Return [x, y] of the center of cell containing provided text 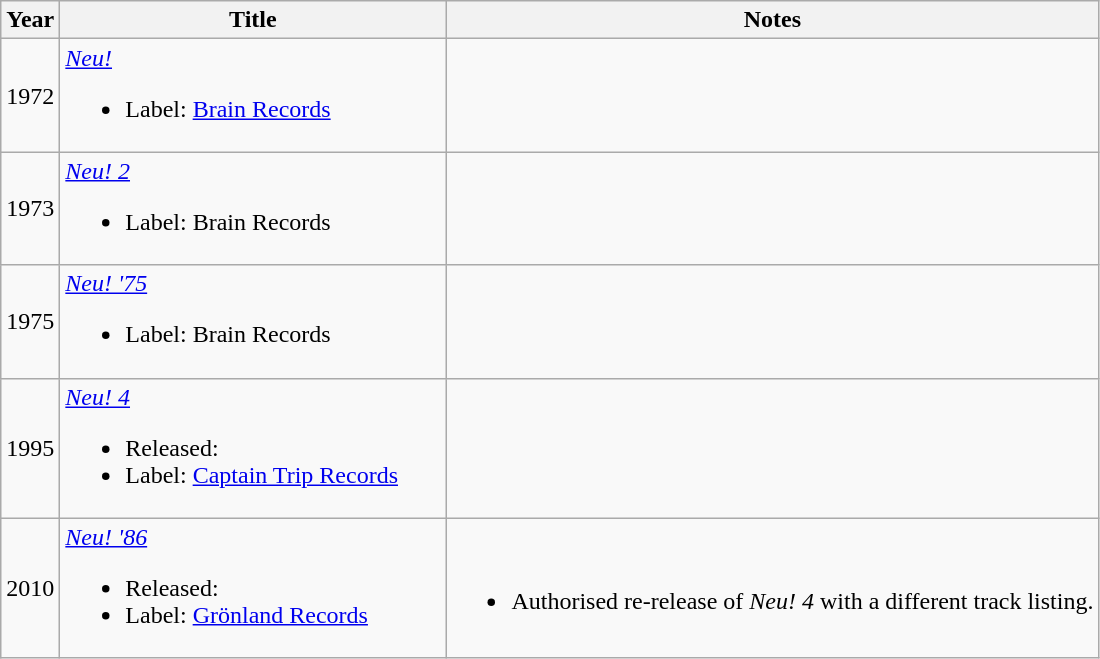
Neu! '86Released: Label: Grönland Records [253, 588]
Notes [772, 20]
1995 [30, 448]
Neu! 4Released: Label: Captain Trip Records [253, 448]
1972 [30, 96]
Year [30, 20]
Neu! '75Label: Brain Records [253, 322]
2010 [30, 588]
Title [253, 20]
1973 [30, 208]
Authorised re-release of Neu! 4 with a different track listing. [772, 588]
Neu!Label: Brain Records [253, 96]
1975 [30, 322]
Neu! 2Label: Brain Records [253, 208]
